Locate the cell with the specified text and output its [X, Y] center coordinate. 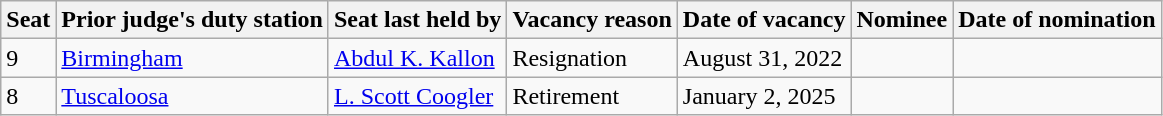
Seat [28, 20]
Prior judge's duty station [192, 20]
8 [28, 96]
L. Scott Coogler [417, 96]
Retirement [592, 96]
9 [28, 58]
Date of nomination [1057, 20]
Tuscaloosa [192, 96]
Nominee [902, 20]
August 31, 2022 [764, 58]
Seat last held by [417, 20]
January 2, 2025 [764, 96]
Abdul K. Kallon [417, 58]
Vacancy reason [592, 20]
Birmingham [192, 58]
Resignation [592, 58]
Date of vacancy [764, 20]
